Pinpoint the cell where the given text exists, returning its [x, y] midpoint coordinate. 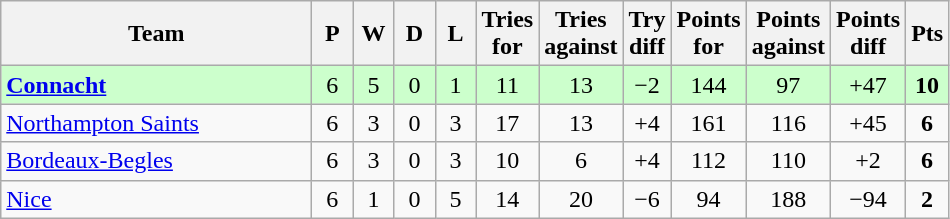
Northampton Saints [156, 123]
D [414, 34]
Team [156, 34]
Tries for [508, 34]
110 [788, 161]
11 [508, 85]
−2 [647, 85]
+2 [868, 161]
Points for [708, 34]
Bordeaux-Begles [156, 161]
116 [788, 123]
Nice [156, 199]
17 [508, 123]
W [374, 34]
+47 [868, 85]
L [456, 34]
P [332, 34]
14 [508, 199]
20 [581, 199]
161 [708, 123]
+45 [868, 123]
−94 [868, 199]
Connacht [156, 85]
144 [708, 85]
94 [708, 199]
Tries against [581, 34]
−6 [647, 199]
2 [928, 199]
Pts [928, 34]
Points diff [868, 34]
Try diff [647, 34]
97 [788, 85]
188 [788, 199]
112 [708, 161]
Points against [788, 34]
